Identify which cell holds the provided text, then report its (x, y) central coordinate. 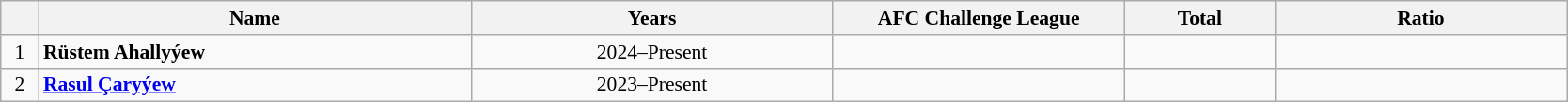
2024–Present (652, 52)
Rüstem Ahallyýew (255, 52)
Name (255, 18)
Years (652, 18)
Rasul Çaryýew (255, 85)
Ratio (1420, 18)
AFC Challenge League (979, 18)
1 (20, 52)
2023–Present (652, 85)
Total (1200, 18)
2 (20, 85)
